Search for the cell housing the specified text and yield its [x, y] center coordinate. 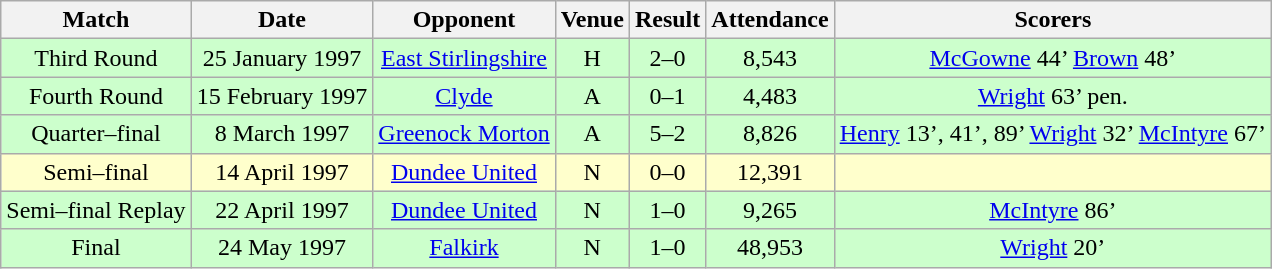
0–0 [667, 172]
Wright 20’ [1052, 248]
Greenock Morton [464, 134]
0–1 [667, 96]
24 May 1997 [282, 248]
East Stirlingshire [464, 58]
5–2 [667, 134]
Attendance [770, 20]
Falkirk [464, 248]
2–0 [667, 58]
25 January 1997 [282, 58]
McIntyre 86’ [1052, 210]
Henry 13’, 41’, 89’ Wright 32’ McIntyre 67’ [1052, 134]
Fourth Round [96, 96]
Date [282, 20]
Wright 63’ pen. [1052, 96]
Third Round [96, 58]
Semi–final Replay [96, 210]
Match [96, 20]
9,265 [770, 210]
8,826 [770, 134]
48,953 [770, 248]
Venue [592, 20]
Result [667, 20]
22 April 1997 [282, 210]
Clyde [464, 96]
McGowne 44’ Brown 48’ [1052, 58]
Final [96, 248]
H [592, 58]
Quarter–final [96, 134]
14 April 1997 [282, 172]
4,483 [770, 96]
8 March 1997 [282, 134]
12,391 [770, 172]
Opponent [464, 20]
Semi–final [96, 172]
Scorers [1052, 20]
15 February 1997 [282, 96]
8,543 [770, 58]
